Locate the cell with the specified text and output its (X, Y) center coordinate. 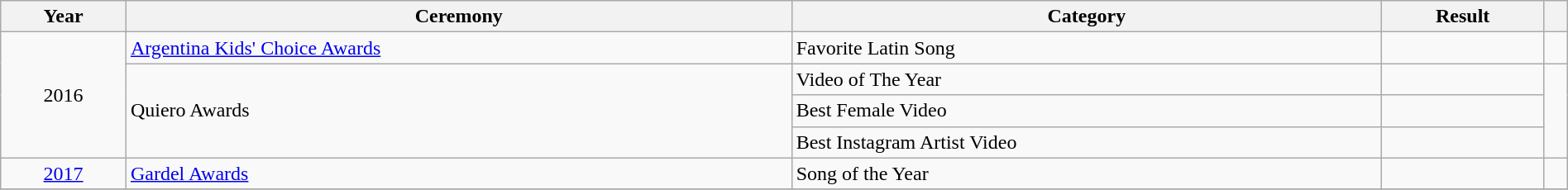
Argentina Kids' Choice Awards (458, 48)
Best Instagram Artist Video (1087, 142)
2016 (64, 95)
Best Female Video (1087, 111)
Song of the Year (1087, 173)
2017 (64, 173)
Quiero Awards (458, 111)
Favorite Latin Song (1087, 48)
Year (64, 17)
Category (1087, 17)
Ceremony (458, 17)
Result (1463, 17)
Gardel Awards (458, 173)
Video of The Year (1087, 79)
